Scan for the cell matching the given text and deliver its [X, Y] coordinate at center. 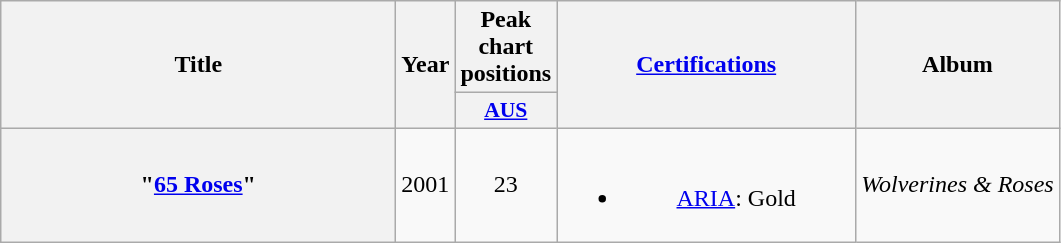
2001 [426, 184]
"65 Roses" [198, 184]
ARIA: Gold [706, 184]
AUS [506, 111]
Peak chart positions [506, 47]
Album [958, 65]
Year [426, 65]
23 [506, 184]
Certifications [706, 65]
Title [198, 65]
Wolverines & Roses [958, 184]
